Detect which cell encompasses the target text, then output its [x, y] center coordinate. 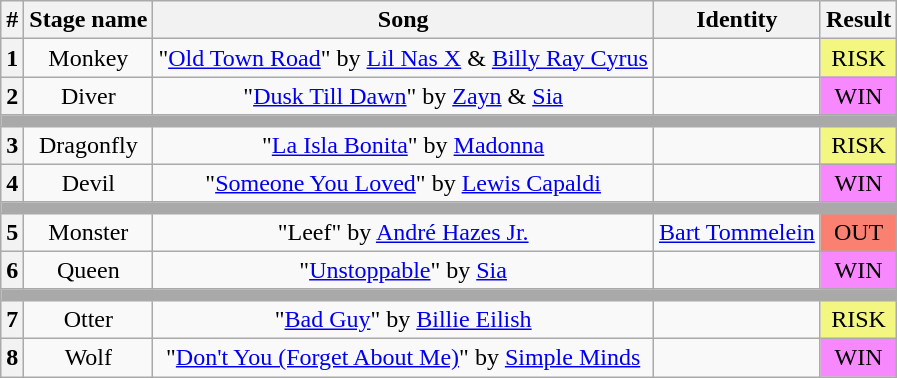
Monkey [88, 58]
2 [12, 96]
"Leef" by André Hazes Jr. [404, 232]
Dragonfly [88, 145]
OUT [858, 232]
Bart Tommelein [736, 232]
"Bad Guy" by Billie Eilish [404, 319]
"La Isla Bonita" by Madonna [404, 145]
Monster [88, 232]
4 [12, 183]
7 [12, 319]
"Old Town Road" by Lil Nas X & Billy Ray Cyrus [404, 58]
# [12, 20]
"Unstoppable" by Sia [404, 270]
Queen [88, 270]
Result [858, 20]
Identity [736, 20]
"Someone You Loved" by Lewis Capaldi [404, 183]
"Dusk Till Dawn" by Zayn & Sia [404, 96]
"Don't You (Forget About Me)" by Simple Minds [404, 357]
Devil [88, 183]
Song [404, 20]
Diver [88, 96]
5 [12, 232]
1 [12, 58]
Otter [88, 319]
Wolf [88, 357]
8 [12, 357]
Stage name [88, 20]
6 [12, 270]
3 [12, 145]
